Return (X, Y) of the center of cell containing provided text 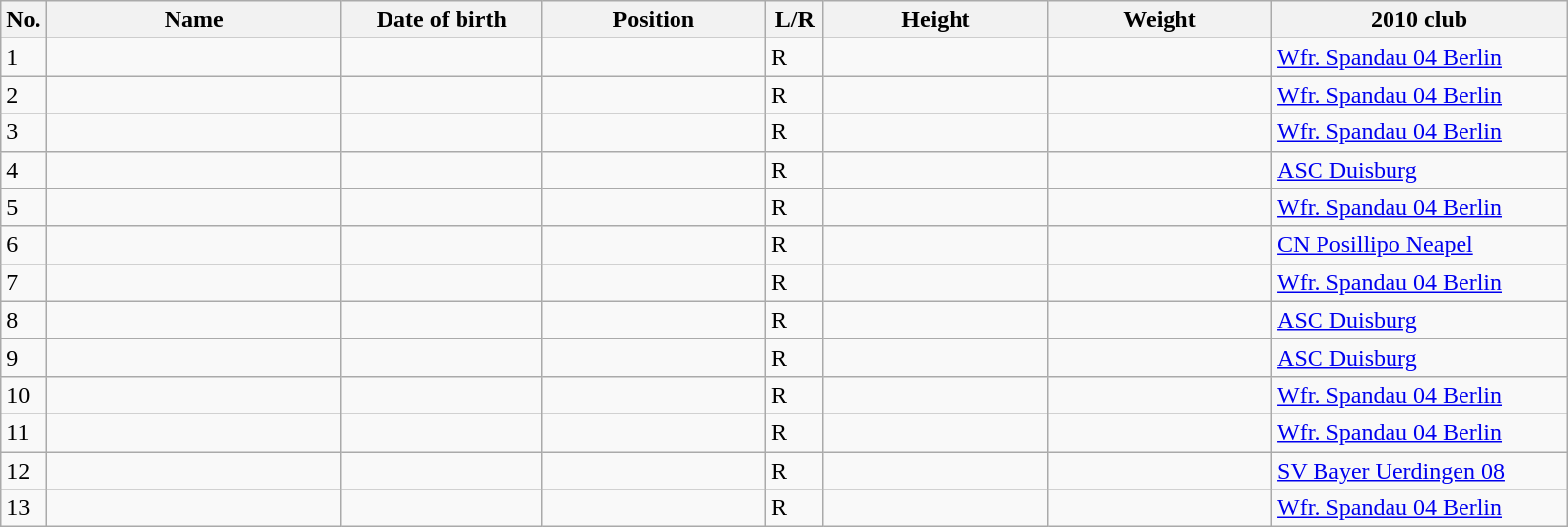
Position (653, 20)
6 (24, 245)
2 (24, 95)
12 (24, 471)
10 (24, 395)
9 (24, 357)
3 (24, 132)
8 (24, 320)
5 (24, 207)
7 (24, 282)
13 (24, 508)
Name (193, 20)
L/R (795, 20)
1 (24, 57)
11 (24, 432)
CN Posillipo Neapel (1420, 245)
Height (935, 20)
SV Bayer Uerdingen 08 (1420, 471)
No. (24, 20)
Date of birth (442, 20)
2010 club (1420, 20)
Weight (1160, 20)
4 (24, 170)
